Locate the cell with the specified text and output its [X, Y] center coordinate. 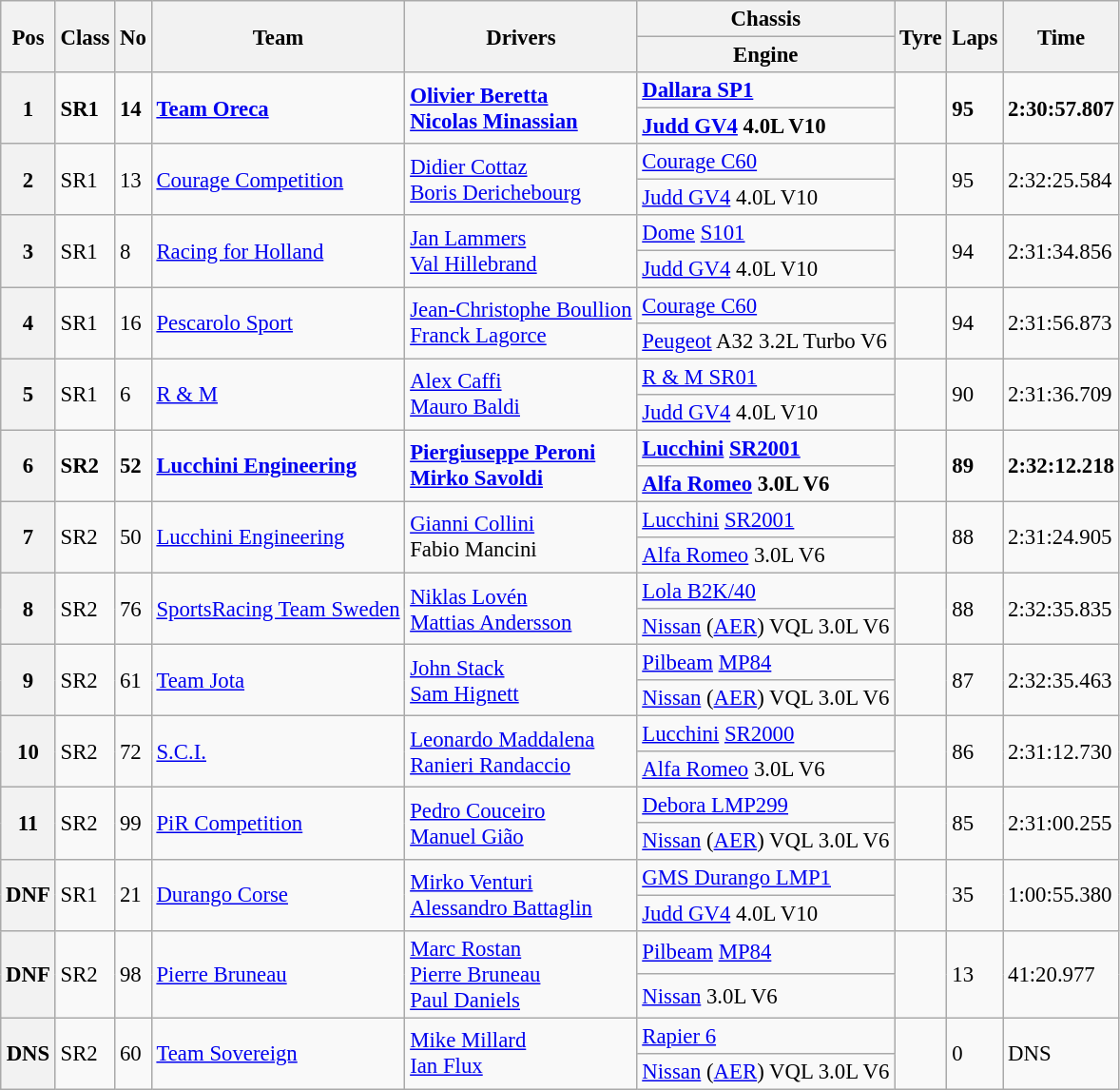
76 [133, 609]
Didier Cottaz Boris Derichebourg [521, 179]
Rapier 6 [766, 1036]
35 [975, 894]
Peugeot A32 3.2L Turbo V6 [766, 341]
GMS Durango LMP1 [766, 877]
7 [29, 536]
21 [133, 894]
Marc Rostan Pierre Bruneau Paul Daniels [521, 974]
60 [133, 1054]
PiR Competition [278, 824]
10 [29, 751]
Tyre [920, 36]
No [133, 36]
2:32:35.835 [1061, 609]
Piergiuseppe Peroni Mirko Savoldi [521, 466]
52 [133, 466]
2:31:12.730 [1061, 751]
72 [133, 751]
Nissan 3.0L V6 [766, 996]
2 [29, 179]
Team Jota [278, 681]
98 [133, 974]
0 [975, 1054]
Jan Lammers Val Hillebrand [521, 251]
2:31:36.709 [1061, 394]
90 [975, 394]
3 [29, 251]
85 [975, 824]
Engine [766, 55]
S.C.I. [278, 751]
Durango Corse [278, 894]
14 [133, 108]
John Stack Sam Hignett [521, 681]
Pos [29, 36]
50 [133, 536]
2:32:35.463 [1061, 681]
89 [975, 466]
Team [278, 36]
16 [133, 323]
Pescarolo Sport [278, 323]
2:31:24.905 [1061, 536]
2:31:34.856 [1061, 251]
99 [133, 824]
Niklas Lovén Mattias Andersson [521, 609]
Racing for Holland [278, 251]
Gianni Collini Fabio Mancini [521, 536]
86 [975, 751]
Team Oreca [278, 108]
4 [29, 323]
Class [86, 36]
Time [1061, 36]
5 [29, 394]
Debora LMP299 [766, 806]
41:20.977 [1061, 974]
Dome S101 [766, 233]
Drivers [521, 36]
61 [133, 681]
R & M SR01 [766, 377]
Pedro Couceiro Manuel Gião [521, 824]
Lucchini SR2000 [766, 734]
2:32:12.218 [1061, 466]
Chassis [766, 19]
1:00:55.380 [1061, 894]
Courage Competition [278, 179]
2:30:57.807 [1061, 108]
9 [29, 681]
87 [975, 681]
Jean-Christophe Boullion Franck Lagorce [521, 323]
R & M [278, 394]
Pierre Bruneau [278, 974]
Leonardo Maddalena Ranieri Randaccio [521, 751]
Dallara SP1 [766, 90]
Lola B2K/40 [766, 591]
Mirko Venturi Alessandro Battaglin [521, 894]
2:31:56.873 [1061, 323]
Alex Caffi Mauro Baldi [521, 394]
1 [29, 108]
Mike Millard Ian Flux [521, 1054]
SportsRacing Team Sweden [278, 609]
Team Sovereign [278, 1054]
11 [29, 824]
Olivier Beretta Nicolas Minassian [521, 108]
2:32:25.584 [1061, 179]
Laps [975, 36]
2:31:00.255 [1061, 824]
